Provide the (X, Y) coordinate of the cell's center where the given text is located.  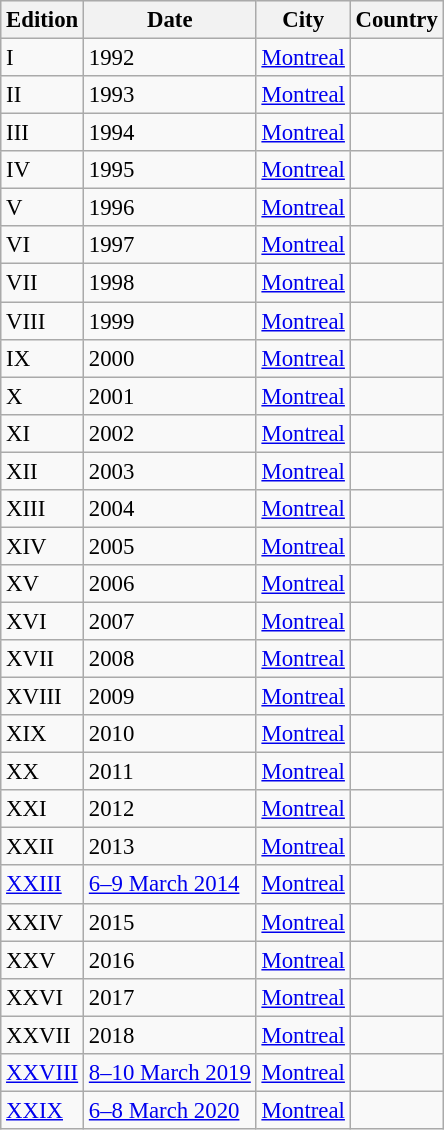
XXVI (42, 997)
1998 (170, 283)
1995 (170, 170)
XXVII (42, 1035)
8–10 March 2019 (170, 1073)
2006 (170, 584)
XXIX (42, 1110)
2009 (170, 697)
XIII (42, 509)
XX (42, 772)
2005 (170, 546)
Edition (42, 20)
2007 (170, 621)
XVIII (42, 697)
XII (42, 471)
2008 (170, 659)
1993 (170, 95)
IV (42, 170)
2003 (170, 471)
III (42, 133)
XXIII (42, 885)
2001 (170, 396)
XXV (42, 960)
2017 (170, 997)
XVI (42, 621)
2015 (170, 922)
Date (170, 20)
XI (42, 433)
I (42, 58)
V (42, 208)
VIII (42, 321)
1994 (170, 133)
IX (42, 358)
2013 (170, 847)
6–8 March 2020 (170, 1110)
2018 (170, 1035)
6–9 March 2014 (170, 885)
Country (396, 20)
2010 (170, 734)
1997 (170, 245)
XXII (42, 847)
2002 (170, 433)
XXI (42, 809)
2016 (170, 960)
1999 (170, 321)
2011 (170, 772)
XV (42, 584)
XXVIII (42, 1073)
II (42, 95)
1992 (170, 58)
VI (42, 245)
XXIV (42, 922)
XIV (42, 546)
1996 (170, 208)
XVII (42, 659)
2004 (170, 509)
VII (42, 283)
City (303, 20)
X (42, 396)
XIX (42, 734)
2012 (170, 809)
2000 (170, 358)
